For the text-containing cell, return its midpoint in (x, y) coordinate format. 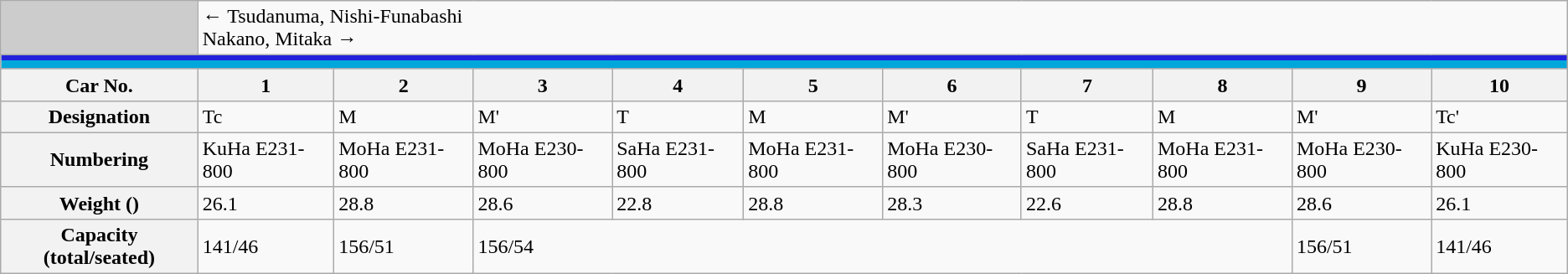
9 (1361, 85)
← Tsudanuma, Nishi-FunabashiNakano, Mitaka → (883, 28)
Designation (99, 116)
28.3 (952, 203)
Tc (266, 116)
3 (543, 85)
Numbering (99, 159)
156/54 (883, 246)
Weight () (99, 203)
8 (1222, 85)
2 (404, 85)
Car No. (99, 85)
4 (678, 85)
1 (266, 85)
22.8 (678, 203)
KuHa E231-800 (266, 159)
10 (1499, 85)
Tc' (1499, 116)
22.6 (1087, 203)
KuHa E230-800 (1499, 159)
5 (813, 85)
6 (952, 85)
Capacity (total/seated) (99, 246)
7 (1087, 85)
